Identify which cell holds the provided text, then report its [x, y] central coordinate. 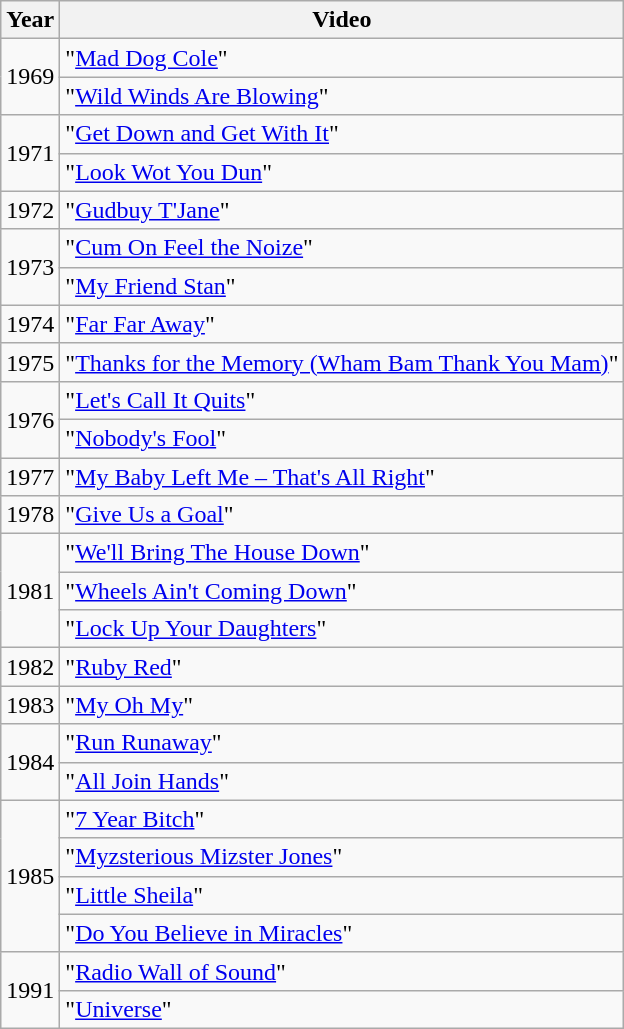
"Thanks for the Memory (Wham Bam Thank You Mam)" [342, 362]
"We'll Bring The House Down" [342, 553]
"Myzsterious Mizster Jones" [342, 857]
1972 [30, 210]
"My Oh My" [342, 705]
1981 [30, 591]
"Nobody's Fool" [342, 438]
"Let's Call It Quits" [342, 400]
1975 [30, 362]
1977 [30, 477]
"Universe" [342, 1009]
"Gudbuy T'Jane" [342, 210]
"All Join Hands" [342, 781]
"Do You Believe in Miracles" [342, 933]
"Lock Up Your Daughters" [342, 629]
1969 [30, 77]
"Wheels Ain't Coming Down" [342, 591]
"Little Sheila" [342, 895]
"Give Us a Goal" [342, 515]
"Get Down and Get With It" [342, 134]
1973 [30, 267]
1985 [30, 876]
"Radio Wall of Sound" [342, 971]
1991 [30, 990]
"Wild Winds Are Blowing" [342, 96]
1976 [30, 419]
"Mad Dog Cole" [342, 58]
"Ruby Red" [342, 667]
1983 [30, 705]
"Run Runaway" [342, 743]
"Far Far Away" [342, 324]
Year [30, 20]
"My Baby Left Me – That's All Right" [342, 477]
"My Friend Stan" [342, 286]
1978 [30, 515]
"Cum On Feel the Noize" [342, 248]
1982 [30, 667]
"Look Wot You Dun" [342, 172]
1984 [30, 762]
1974 [30, 324]
1971 [30, 153]
"7 Year Bitch" [342, 819]
Video [342, 20]
